Detect which cell encompasses the target text, then output its (x, y) center coordinate. 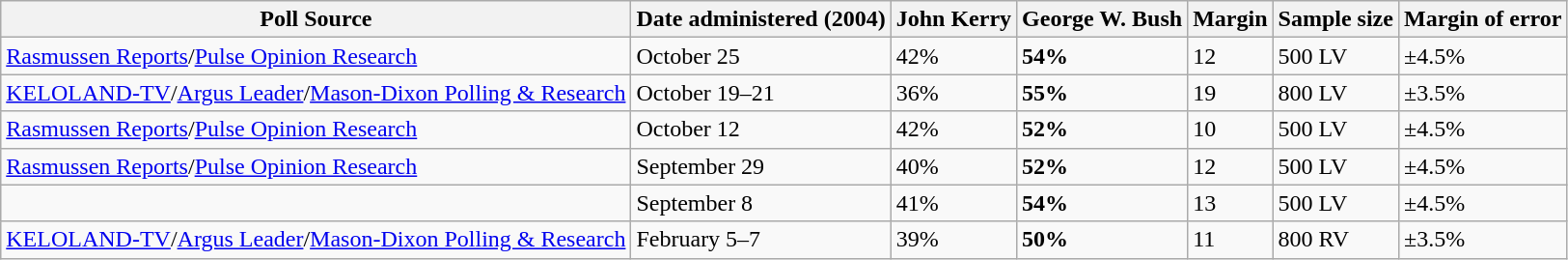
19 (1230, 93)
800 RV (1335, 240)
February 5–7 (760, 240)
Margin (1230, 19)
Poll Source (316, 19)
11 (1230, 240)
Sample size (1335, 19)
55% (1102, 93)
Margin of error (1482, 19)
13 (1230, 203)
George W. Bush (1102, 19)
Date administered (2004) (760, 19)
10 (1230, 130)
October 12 (760, 130)
October 19–21 (760, 93)
September 8 (760, 203)
John Kerry (953, 19)
36% (953, 93)
41% (953, 203)
October 25 (760, 56)
50% (1102, 240)
800 LV (1335, 93)
40% (953, 166)
September 29 (760, 166)
39% (953, 240)
